Search for the cell housing the specified text and yield its (x, y) center coordinate. 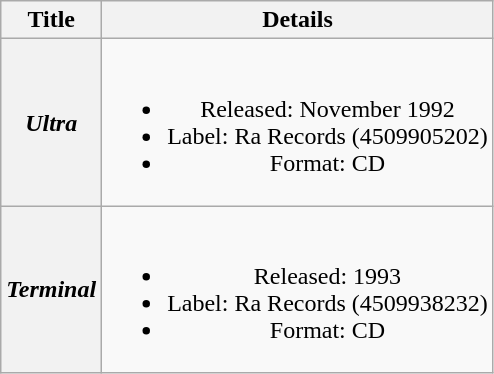
Ultra (52, 122)
Released: November 1992Label: Ra Records (4509905202)Format: CD (298, 122)
Details (298, 20)
Released: 1993Label: Ra Records (4509938232)Format: CD (298, 290)
Terminal (52, 290)
Title (52, 20)
